Scan for the cell matching the given text and deliver its [x, y] coordinate at center. 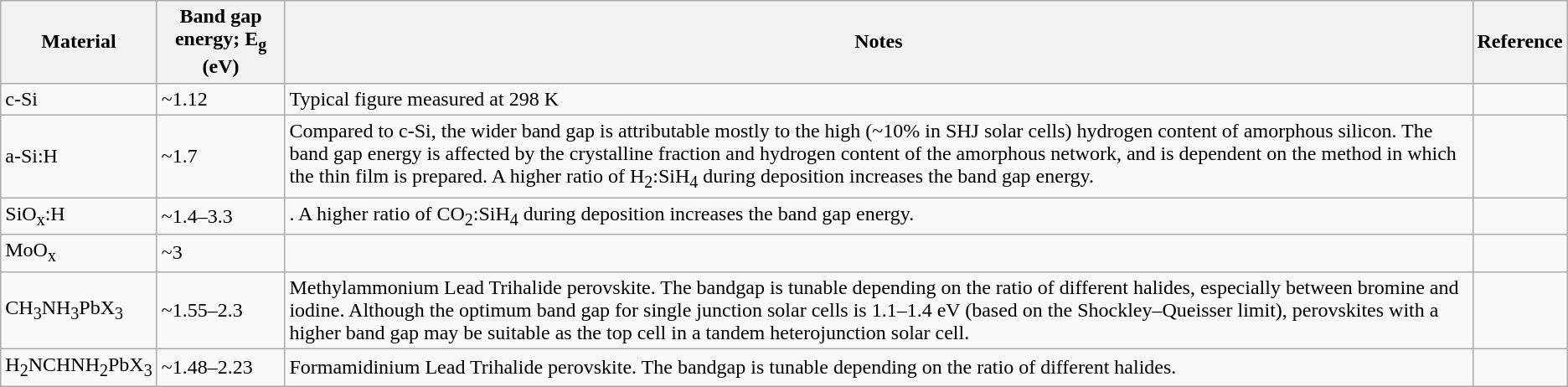
c-Si [79, 99]
~1.4–3.3 [221, 216]
SiOx:H [79, 216]
Band gap energy; Eg (eV) [221, 42]
Formamidinium Lead Trihalide perovskite. The bandgap is tunable depending on the ratio of different halides. [879, 367]
. A higher ratio of CO2:SiH4 during deposition increases the band gap energy. [879, 216]
~1.48–2.23 [221, 367]
a-Si:H [79, 156]
MoOx [79, 253]
H2NCHNH2PbX3 [79, 367]
Typical figure measured at 298 K [879, 99]
Reference [1519, 42]
~1.55–2.3 [221, 310]
~1.7 [221, 156]
~3 [221, 253]
CH3NH3PbX3 [79, 310]
Notes [879, 42]
~1.12 [221, 99]
Material [79, 42]
